Return (X, Y) of the center of cell containing provided text 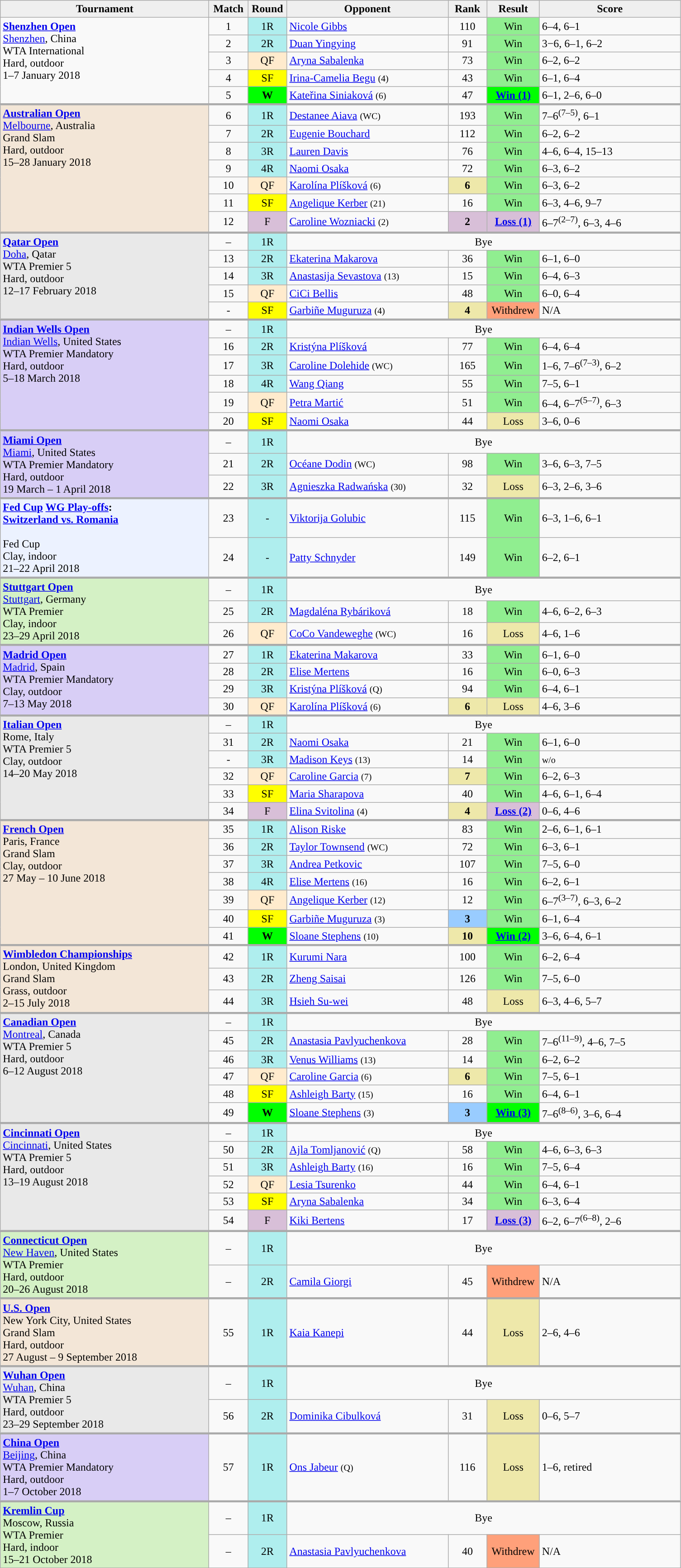
73 (467, 61)
Camila Giorgi (367, 1281)
107 (467, 864)
Stuttgart OpenStuttgart, GermanyWTA PremierClay, indoor23–29 April 2018 (105, 611)
193 (467, 115)
Destanee Aiava (WC) (367, 115)
Patty Schnyder (367, 558)
115 (467, 518)
Elise Mertens (367, 671)
94 (467, 689)
Tournament (105, 9)
Match (229, 9)
Rank (467, 9)
6–4, 6–3 (610, 276)
Andrea Petkovic (367, 864)
CoCo Vandeweghe (WC) (367, 634)
Loss (1) (513, 222)
149 (467, 558)
Eugenie Bouchard (367, 134)
6–7(2–7), 6–3, 4–6 (610, 222)
5 (229, 96)
3–6, 0–6 (610, 422)
Madison Keys (13) (367, 759)
Caroline Wozniacki (2) (367, 222)
Maria Sharapova (367, 794)
Angelique Kerber (21) (367, 203)
38 (229, 881)
25 (229, 611)
30 (229, 707)
7–5, 6–4 (610, 1167)
Irina-Camelia Begu (4) (367, 78)
French Open Paris, FranceGrand SlamClay, outdoor27 May – 10 June 2018 (105, 883)
Kateřina Siniaková (6) (367, 96)
Kaia Kanepi (367, 1332)
4–6, 6–3, 6–3 (610, 1150)
Lesia Tsurenko (367, 1184)
110 (467, 26)
11 (229, 203)
Alison Riske (367, 830)
Sloane Stephens (10) (367, 936)
Ashleigh Barty (15) (367, 1094)
1–6, retired (610, 1467)
83 (467, 830)
Agnieszka Radwańska (30) (367, 486)
58 (467, 1150)
Kiki Bertens (367, 1221)
Elina Svitolina (4) (367, 811)
Wimbledon Championships London, United KingdomGrand SlamGrass, outdoor2–15 July 2018 (105, 979)
1 (229, 26)
Ons Jabeur (Q) (367, 1467)
Dominika Cibulková (367, 1416)
Connecticut Open New Haven, United StatesWTA PremierHard, outdoor20–26 August 2018 (105, 1265)
4–6, 6–1, 6–4 (610, 794)
Zheng Saisai (367, 979)
Score (610, 9)
Caroline Dolehide (WC) (367, 365)
Shenzhen OpenShenzhen, ChinaWTA InternationalHard, outdoor1–7 January 2018 (105, 61)
2–6, 4–6 (610, 1332)
112 (467, 134)
6–1, 2–6, 6–0 (610, 96)
Qatar Open Doha, QatarWTA Premier 5Hard, outdoor12–17 February 2018 (105, 276)
53 (229, 1202)
Angelique Kerber (12) (367, 900)
Elise Mertens (16) (367, 881)
23 (229, 518)
76 (467, 151)
Miami Open Miami, United StatesWTA Premier MandatoryHard, outdoor19 March – 1 April 2018 (105, 465)
91 (467, 43)
6–3, 6–4 (610, 1202)
26 (229, 634)
54 (229, 1221)
6–2, 6–4 (610, 956)
Kurumi Nara (367, 956)
165 (467, 365)
Kristýna Plíšková (367, 346)
Win (1) (513, 96)
7–6(11–9), 4–6, 7–5 (610, 1041)
Opponent (367, 9)
56 (229, 1416)
4–6, 3–6 (610, 707)
49 (229, 1113)
Indian Wells Open Indian Wells, United StatesWTA Premier MandatoryHard, outdoor5–18 March 2018 (105, 375)
19 (229, 403)
Australian Open Melbourne, AustraliaGrand SlamHard, outdoor15–28 January 2018 (105, 168)
0–6, 5–7 (610, 1416)
Wang Qiang (367, 384)
Nicole Gibbs (367, 26)
52 (229, 1184)
42 (229, 956)
57 (229, 1467)
0–6, 4–6 (610, 811)
6–3, 6–1 (610, 847)
Garbiñe Muguruza (4) (367, 311)
50 (229, 1150)
Venus Williams (13) (367, 1060)
Wuhan Open Wuhan, ChinaWTA Premier 5Hard, outdoor23–29 September 2018 (105, 1400)
Round (267, 9)
6–3, 1–6, 6–1 (610, 518)
Kristýna Plíšková (Q) (367, 689)
Hsieh Su-wei (367, 1001)
Kremlin CupMoscow, RussiaWTA PremierHard, indoor15–21 October 2018 (105, 1534)
CiCi Bellis (367, 293)
Garbiñe Muguruza (3) (367, 919)
Taylor Townsend (WC) (367, 847)
Win (2) (513, 936)
6–4, 6–7(5–7), 6–3 (610, 403)
7–6(8–6), 3–6, 6–4 (610, 1113)
Anastasija Sevastova (13) (367, 276)
Viktorija Golubic (367, 518)
Petra Martić (367, 403)
126 (467, 979)
24 (229, 558)
6–2, 6–7(6–8), 2–6 (610, 1221)
Result (513, 9)
Fed Cup WG Play-offs: Switzerland vs. Romania Fed CupClay, indoor21–22 April 2018 (105, 538)
3−6, 6–1, 6–2 (610, 43)
41 (229, 936)
6–0, 6–3 (610, 671)
77 (467, 346)
2–6, 6–1, 6–1 (610, 830)
4–6, 1–6 (610, 634)
116 (467, 1467)
1–6, 7–6(7–3), 6–2 (610, 365)
Magdaléna Rybáriková (367, 611)
6–0, 6–4 (610, 293)
Italian Open Rome, ItalyWTA Premier 5Clay, outdoor14–20 May 2018 (105, 768)
3–6, 6–4, 6–1 (610, 936)
w/o (610, 759)
Loss (3) (513, 1221)
4–6, 6–2, 6–3 (610, 611)
13 (229, 259)
Cincinnati Open Cincinnati, United StatesWTA Premier 5Hard, outdoor13–19 August 2018 (105, 1177)
3–6, 6–3, 7–5 (610, 464)
35 (229, 830)
46 (229, 1060)
9 (229, 168)
100 (467, 956)
98 (467, 464)
6–2, 6–3 (610, 777)
Madrid Open Madrid, SpainWTA Premier MandatoryClay, outdoor7–13 May 2018 (105, 680)
Océane Dodin (WC) (367, 464)
8 (229, 151)
Ashleigh Barty (16) (367, 1167)
22 (229, 486)
Lauren Davis (367, 151)
6–3, 4–6, 9–7 (610, 203)
6–3, 4–6, 5–7 (610, 1001)
Caroline Garcia (7) (367, 777)
China Open Beijing, ChinaWTA Premier MandatoryHard, outdoor1–7 October 2018 (105, 1467)
Win (3) (513, 1113)
Ajla Tomljanović (Q) (367, 1150)
Sloane Stephens (3) (367, 1113)
20 (229, 422)
Duan Yingying (367, 43)
6–3, 2–6, 3–6 (610, 486)
Caroline Garcia (6) (367, 1077)
6–4, 6–4 (610, 346)
39 (229, 900)
6–7(3–7), 6–3, 6–2 (610, 900)
U.S. Open New York City, United StatesGrand SlamHard, outdoor27 August – 9 September 2018 (105, 1332)
37 (229, 864)
Loss (2) (513, 811)
4–6, 6–4, 15–13 (610, 151)
Canadian Open Montreal, CanadaWTA Premier 5Hard, outdoor6–12 August 2018 (105, 1068)
29 (229, 689)
27 (229, 654)
7–6(7–5), 6–1 (610, 115)
